Extract the (x, y) coordinate from the center of the cell holding the provided text.  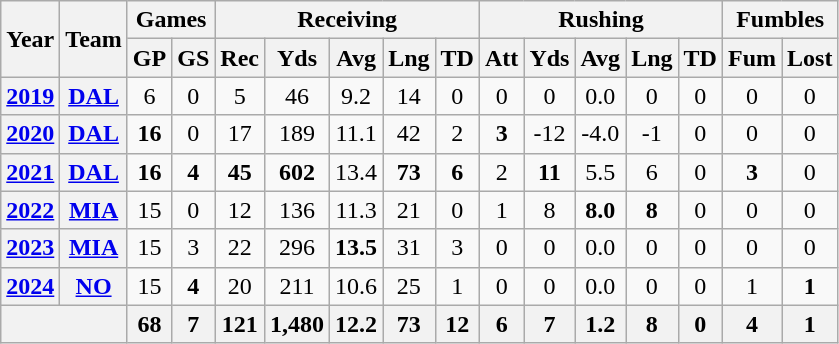
Team (94, 39)
Games (170, 20)
Rec (240, 58)
5.5 (600, 172)
Lost (810, 58)
25 (409, 286)
136 (298, 210)
10.6 (356, 286)
2023 (30, 248)
GP (149, 58)
296 (298, 248)
45 (240, 172)
13.5 (356, 248)
17 (240, 134)
68 (149, 324)
-12 (550, 134)
602 (298, 172)
1.2 (600, 324)
22 (240, 248)
NO (94, 286)
9.2 (356, 96)
2019 (30, 96)
14 (409, 96)
42 (409, 134)
-1 (652, 134)
GS (194, 58)
8.0 (600, 210)
Fumbles (780, 20)
121 (240, 324)
Year (30, 39)
Receiving (348, 20)
13.4 (356, 172)
12.2 (356, 324)
-4.0 (600, 134)
2021 (30, 172)
1,480 (298, 324)
46 (298, 96)
2024 (30, 286)
Att (501, 58)
11.3 (356, 210)
2020 (30, 134)
189 (298, 134)
20 (240, 286)
31 (409, 248)
211 (298, 286)
21 (409, 210)
5 (240, 96)
Fum (752, 58)
2022 (30, 210)
Rushing (600, 20)
11.1 (356, 134)
11 (550, 172)
